Locate the cell with the specified text and output its (X, Y) center coordinate. 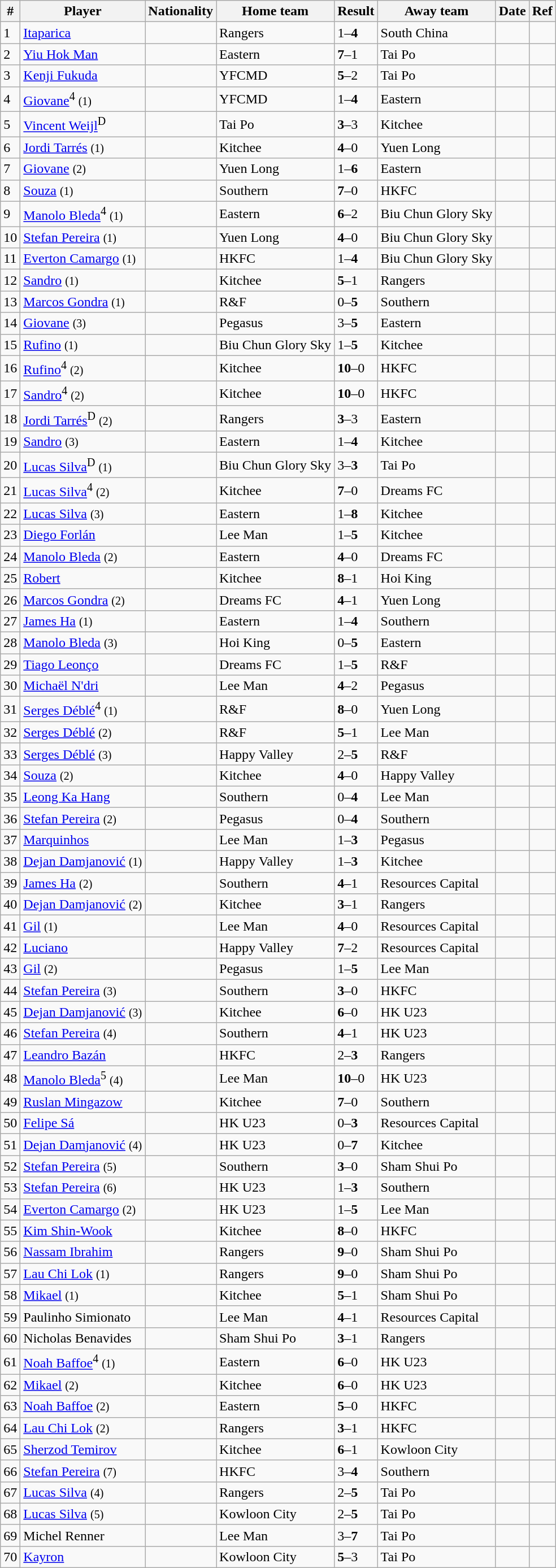
34 (10, 775)
Yiu Hok Man (82, 54)
Dejan Damjanović (4) (82, 1145)
Player (82, 11)
12 (10, 280)
Mikael (1) (82, 1295)
Dejan Damjanović (2) (82, 905)
26 (10, 600)
Felipe Sá (82, 1123)
Lucas Silva4 (2) (82, 490)
Gil (1) (82, 926)
Ref (542, 11)
Souza (1) (82, 190)
Serges Déblé (3) (82, 754)
Marcos Gondra (2) (82, 600)
Lau Chi Lok (1) (82, 1274)
# (10, 11)
36 (10, 818)
3–7 (356, 1535)
Everton Camargo (1) (82, 259)
Souza (2) (82, 775)
Away team (436, 11)
Vincent WeijlD (82, 124)
Sandro4 (2) (82, 393)
Serges Déblé4 (1) (82, 710)
2 (10, 54)
45 (10, 1012)
Kenji Fukuda (82, 76)
Lucas SilvaD (1) (82, 466)
Result (356, 11)
Sherzod Temirov (82, 1449)
28 (10, 642)
18 (10, 418)
55 (10, 1231)
1–8 (356, 514)
31 (10, 710)
James Ha (1) (82, 621)
Mikael (2) (82, 1385)
5–3 (356, 1557)
8 (10, 190)
3–4 (356, 1471)
Nationality (181, 11)
14 (10, 323)
Giovane (3) (82, 323)
10 (10, 237)
22 (10, 514)
Giovane4 (1) (82, 99)
20 (10, 466)
58 (10, 1295)
44 (10, 991)
61 (10, 1362)
43 (10, 969)
Luciano (82, 948)
46 (10, 1033)
Stefan Pereira (2) (82, 818)
7–1 (356, 54)
9 (10, 214)
62 (10, 1385)
Everton Camargo (2) (82, 1209)
63 (10, 1406)
5–2 (356, 76)
4–2 (356, 686)
53 (10, 1188)
Gil (2) (82, 969)
57 (10, 1274)
Rufino (1) (82, 345)
Ruslan Mingazow (82, 1102)
32 (10, 732)
66 (10, 1471)
Manolo Bleda (3) (82, 642)
Stefan Pereira (7) (82, 1471)
23 (10, 535)
Leandro Bazán (82, 1055)
56 (10, 1252)
Lucas Silva (4) (82, 1492)
3 (10, 76)
6–2 (356, 214)
Jordi TarrésD (2) (82, 418)
35 (10, 797)
40 (10, 905)
4 (10, 99)
Date (512, 11)
29 (10, 664)
Leong Ka Hang (82, 797)
Manolo Bleda4 (1) (82, 214)
Dejan Damjanović (1) (82, 862)
5–0 (356, 1406)
49 (10, 1102)
6 (10, 147)
Paulinho Simionato (82, 1317)
Lucas Silva (5) (82, 1514)
19 (10, 442)
Marcos Gondra (1) (82, 302)
11 (10, 259)
Noah Baffoe4 (1) (82, 1362)
6–1 (356, 1449)
1–6 (356, 169)
Home team (276, 11)
Stefan Pereira (5) (82, 1166)
69 (10, 1535)
Jordi Tarrés (1) (82, 147)
3–5 (356, 323)
Michaël N'dri (82, 686)
64 (10, 1428)
51 (10, 1145)
Nicholas Benavides (82, 1338)
Stefan Pereira (1) (82, 237)
Itaparica (82, 33)
33 (10, 754)
Rufino4 (2) (82, 368)
60 (10, 1338)
67 (10, 1492)
25 (10, 578)
0–7 (356, 1145)
Lucas Silva (3) (82, 514)
Sandro (1) (82, 280)
65 (10, 1449)
41 (10, 926)
7–2 (356, 948)
Noah Baffoe (2) (82, 1406)
38 (10, 862)
21 (10, 490)
Tiago Leonço (82, 664)
Manolo Bleda (2) (82, 557)
Nassam Ibrahim (82, 1252)
52 (10, 1166)
37 (10, 840)
0–3 (356, 1123)
70 (10, 1557)
15 (10, 345)
27 (10, 621)
Marquinhos (82, 840)
30 (10, 686)
Kim Shin-Wook (82, 1231)
Stefan Pereira (6) (82, 1188)
Robert (82, 578)
54 (10, 1209)
47 (10, 1055)
Stefan Pereira (4) (82, 1033)
Giovane (2) (82, 169)
17 (10, 393)
South China (436, 33)
50 (10, 1123)
8–1 (356, 578)
Michel Renner (82, 1535)
24 (10, 557)
59 (10, 1317)
2–3 (356, 1055)
Sandro (3) (82, 442)
1 (10, 33)
Kayron (82, 1557)
48 (10, 1078)
Dejan Damjanović (3) (82, 1012)
Manolo Bleda5 (4) (82, 1078)
5 (10, 124)
7 (10, 169)
Lau Chi Lok (2) (82, 1428)
Serges Déblé (2) (82, 732)
39 (10, 883)
James Ha (2) (82, 883)
16 (10, 368)
68 (10, 1514)
Stefan Pereira (3) (82, 991)
Diego Forlán (82, 535)
42 (10, 948)
13 (10, 302)
